Locate the cell with the specified text and output its (X, Y) center coordinate. 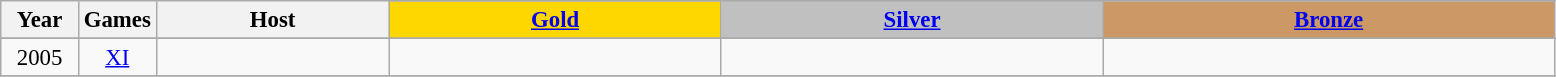
2005 (40, 58)
Gold (555, 20)
Host (272, 20)
Year (40, 20)
XI (117, 58)
Silver (912, 20)
Games (117, 20)
Bronze (1328, 20)
